Detect which cell encompasses the target text, then output its (x, y) center coordinate. 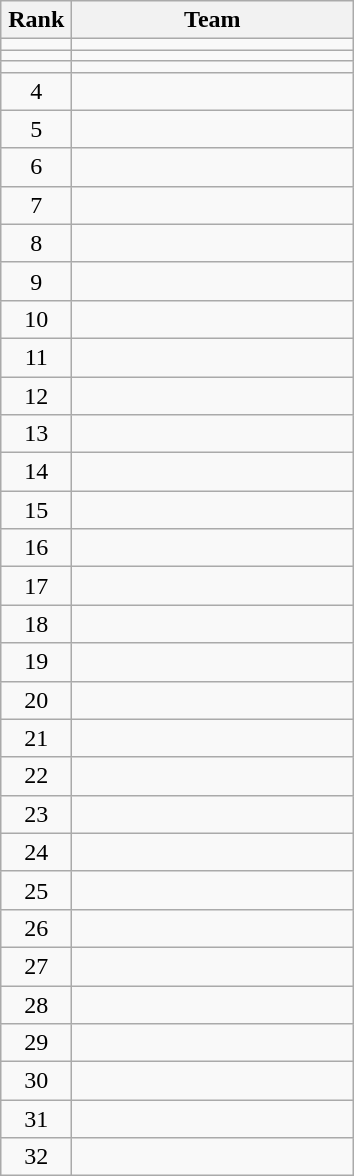
24 (36, 852)
6 (36, 167)
31 (36, 1119)
Team (212, 20)
29 (36, 1043)
17 (36, 586)
26 (36, 928)
4 (36, 91)
28 (36, 1005)
25 (36, 890)
19 (36, 662)
Rank (36, 20)
14 (36, 472)
7 (36, 205)
10 (36, 319)
8 (36, 243)
32 (36, 1157)
5 (36, 129)
12 (36, 395)
30 (36, 1081)
27 (36, 966)
13 (36, 434)
23 (36, 814)
18 (36, 624)
22 (36, 776)
11 (36, 357)
9 (36, 281)
15 (36, 510)
20 (36, 700)
21 (36, 738)
16 (36, 548)
